From the cell containing the given text, extract its center point as [X, Y] coordinate. 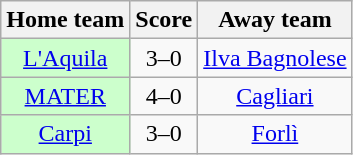
Ilva Bagnolese [275, 58]
MATER [66, 96]
Score [164, 20]
Forlì [275, 134]
Cagliari [275, 96]
L'Aquila [66, 58]
Carpi [66, 134]
4–0 [164, 96]
Away team [275, 20]
Home team [66, 20]
